Scan for the cell matching the given text and deliver its (x, y) coordinate at center. 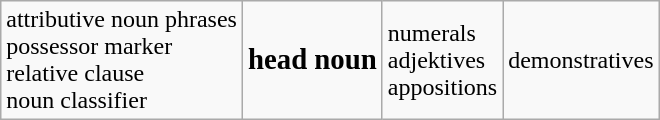
numeralsadjektivesappositions (442, 60)
attributive noun phrasespossessor markerrelative clausenoun classifier (122, 60)
demonstratives (581, 60)
head noun (312, 60)
